Search for the cell housing the specified text and yield its (X, Y) center coordinate. 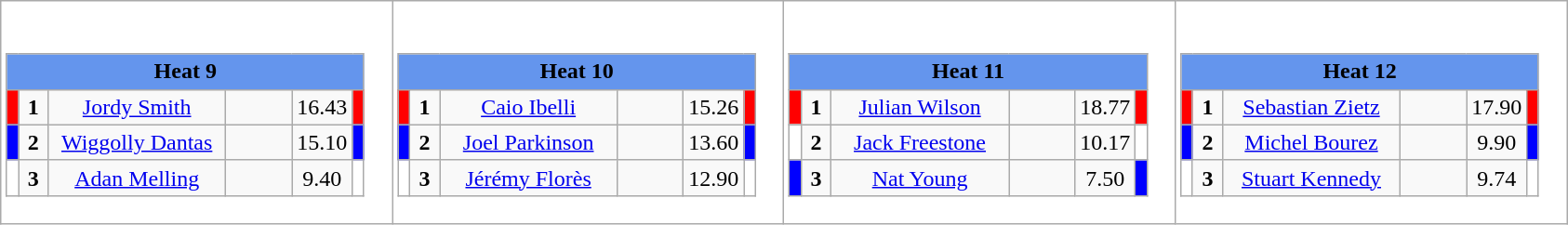
9.74 (1497, 178)
Heat 9 (185, 72)
15.26 (714, 107)
16.43 (322, 107)
Heat 12 (1360, 72)
Heat 9 1 Jordy Smith 16.43 2 Wiggolly Dantas 15.10 3 Adan Melling 9.40 (197, 112)
Heat 10 (577, 72)
Sebastian Zietz (1311, 107)
Heat 11 1 Julian Wilson 18.77 2 Jack Freestone 10.17 3 Nat Young 7.50 (980, 112)
17.90 (1497, 107)
18.77 (1105, 107)
Heat 12 1 Sebastian Zietz 17.90 2 Michel Bourez 9.90 3 Stuart Kennedy 9.74 (1371, 112)
Joel Parkinson (528, 142)
7.50 (1105, 178)
Nat Young (921, 178)
10.17 (1105, 142)
Caio Ibelli (528, 107)
12.90 (714, 178)
Adan Melling (138, 178)
Stuart Kennedy (1311, 178)
Heat 11 (968, 72)
Jérémy Florès (528, 178)
Heat 10 1 Caio Ibelli 15.26 2 Joel Parkinson 13.60 3 Jérémy Florès 12.90 (588, 112)
Wiggolly Dantas (138, 142)
Julian Wilson (921, 107)
Jack Freestone (921, 142)
Jordy Smith (138, 107)
9.90 (1497, 142)
Michel Bourez (1311, 142)
13.60 (714, 142)
9.40 (322, 178)
15.10 (322, 142)
